From the cell containing the given text, extract its center point as (X, Y) coordinate. 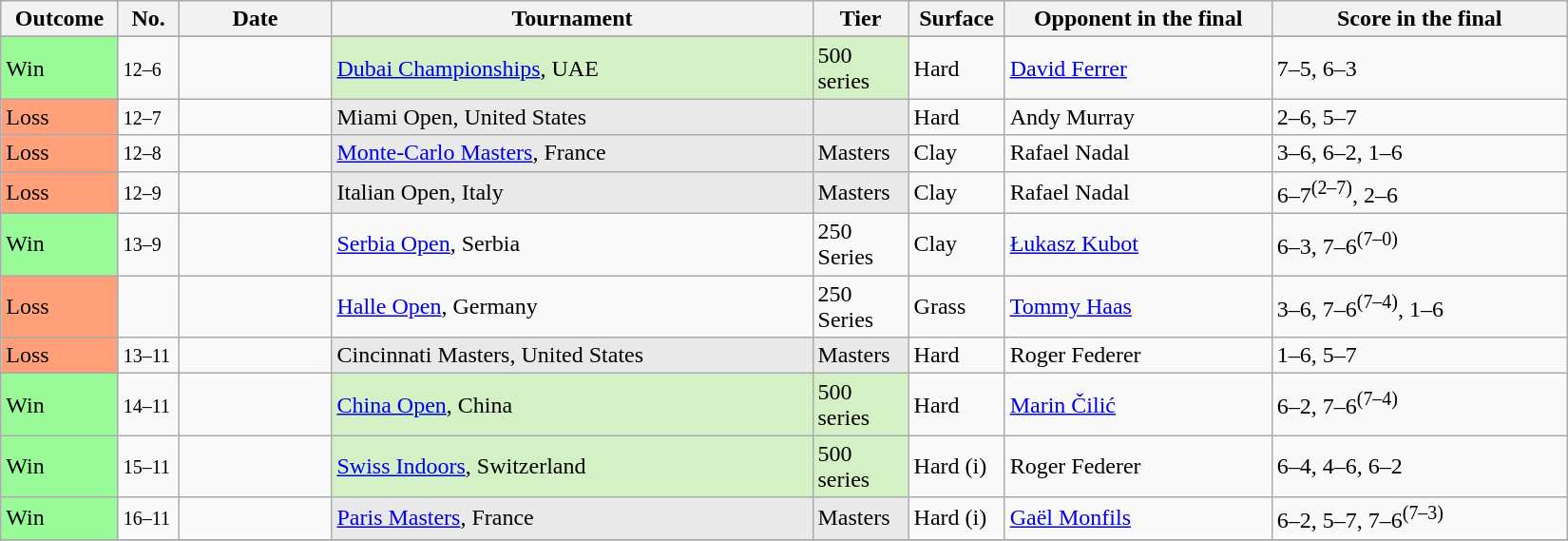
Marin Čilić (1138, 405)
Date (255, 19)
6–7(2–7), 2–6 (1420, 192)
12–7 (148, 117)
Score in the final (1420, 19)
Miami Open, United States (572, 117)
Swiss Indoors, Switzerland (572, 466)
2–6, 5–7 (1420, 117)
Opponent in the final (1138, 19)
Cincinnati Masters, United States (572, 356)
Łukasz Kubot (1138, 245)
Italian Open, Italy (572, 192)
15–11 (148, 466)
Grass (956, 306)
12–9 (148, 192)
No. (148, 19)
Monte-Carlo Masters, France (572, 153)
1–6, 5–7 (1420, 356)
Andy Murray (1138, 117)
Paris Masters, France (572, 519)
Dubai Championships, UAE (572, 68)
13–11 (148, 356)
Tommy Haas (1138, 306)
3–6, 6–2, 1–6 (1420, 153)
6–4, 4–6, 6–2 (1420, 466)
Surface (956, 19)
6–3, 7–6(7–0) (1420, 245)
Outcome (60, 19)
7–5, 6–3 (1420, 68)
David Ferrer (1138, 68)
12–8 (148, 153)
3–6, 7–6(7–4), 1–6 (1420, 306)
Halle Open, Germany (572, 306)
13–9 (148, 245)
Serbia Open, Serbia (572, 245)
China Open, China (572, 405)
6–2, 5–7, 7–6(7–3) (1420, 519)
Tier (861, 19)
6–2, 7–6(7–4) (1420, 405)
Gaël Monfils (1138, 519)
16–11 (148, 519)
Tournament (572, 19)
14–11 (148, 405)
12–6 (148, 68)
